Search for the cell housing the specified text and yield its (X, Y) center coordinate. 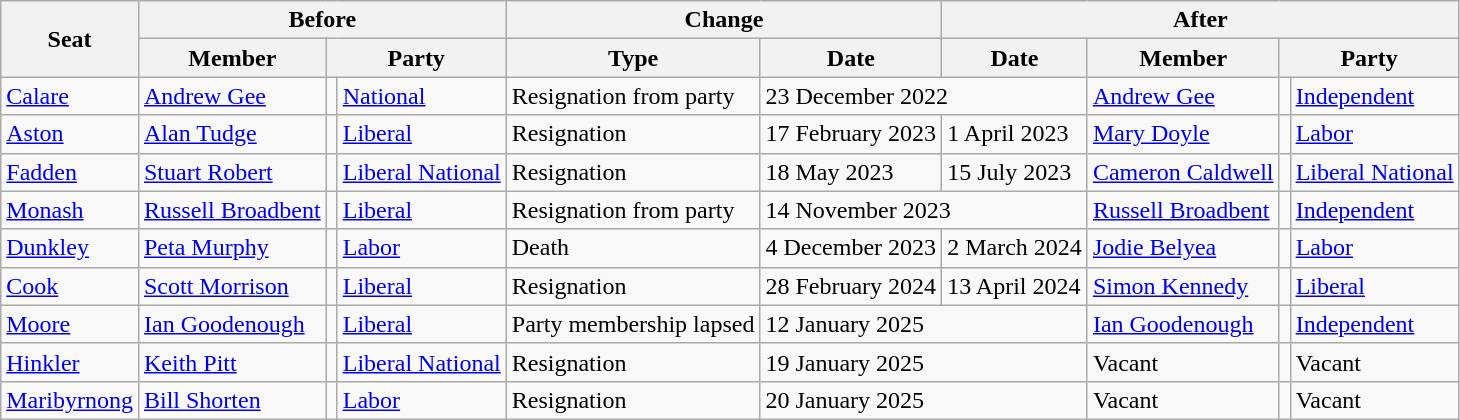
Calare (70, 96)
After (1200, 20)
12 January 2025 (924, 324)
Type (633, 58)
Party membership lapsed (633, 324)
Cameron Caldwell (1183, 172)
Aston (70, 134)
Simon Kennedy (1183, 286)
20 January 2025 (924, 400)
Jodie Belyea (1183, 248)
Death (633, 248)
19 January 2025 (924, 362)
Before (322, 20)
Moore (70, 324)
13 April 2024 (1015, 286)
Stuart Robert (232, 172)
1 April 2023 (1015, 134)
Peta Murphy (232, 248)
Monash (70, 210)
18 May 2023 (851, 172)
Change (724, 20)
2 March 2024 (1015, 248)
Dunkley (70, 248)
15 July 2023 (1015, 172)
Hinkler (70, 362)
National (422, 96)
Seat (70, 39)
Scott Morrison (232, 286)
Maribyrnong (70, 400)
Keith Pitt (232, 362)
Cook (70, 286)
4 December 2023 (851, 248)
14 November 2023 (924, 210)
17 February 2023 (851, 134)
Mary Doyle (1183, 134)
23 December 2022 (924, 96)
Alan Tudge (232, 134)
Fadden (70, 172)
28 February 2024 (851, 286)
Bill Shorten (232, 400)
